Search for the cell housing the specified text and yield its [x, y] center coordinate. 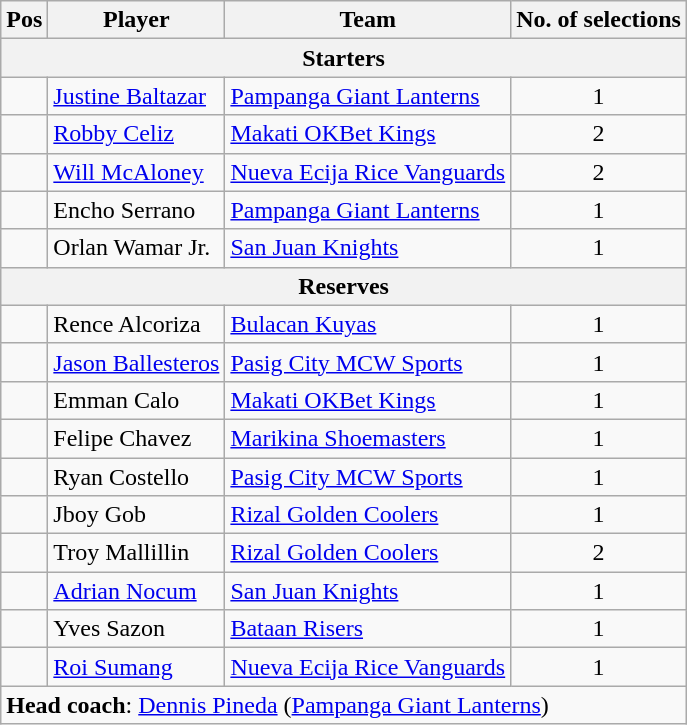
Team [368, 20]
Rence Alcoriza [136, 324]
Encho Serrano [136, 210]
Yves Sazon [136, 629]
Pos [24, 20]
Starters [344, 58]
Felipe Chavez [136, 438]
Emman Calo [136, 400]
Will McAloney [136, 172]
Ryan Costello [136, 477]
Bulacan Kuyas [368, 324]
Robby Celiz [136, 134]
No. of selections [599, 20]
Jason Ballesteros [136, 362]
Troy Mallillin [136, 553]
Orlan Wamar Jr. [136, 248]
Jboy Gob [136, 515]
Adrian Nocum [136, 591]
Head coach: Dennis Pineda (Pampanga Giant Lanterns) [344, 705]
Reserves [344, 286]
Player [136, 20]
Roi Sumang [136, 667]
Marikina Shoemasters [368, 438]
Justine Baltazar [136, 96]
Bataan Risers [368, 629]
